Return [x, y] of the center of cell containing provided text 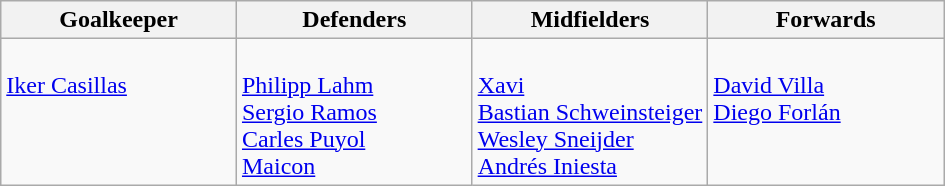
David Villa Diego Forlán [826, 112]
Iker Casillas [119, 112]
Goalkeeper [119, 20]
Forwards [826, 20]
Xavi Bastian Schweinsteiger Wesley Sneijder Andrés Iniesta [590, 112]
Philipp Lahm Sergio Ramos Carles Puyol Maicon [354, 112]
Midfielders [590, 20]
Defenders [354, 20]
